Output the [X, Y] coordinate of the center of the cell containing the given text.  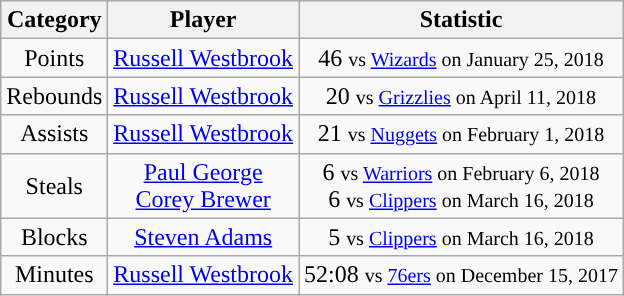
Steven Adams [204, 237]
5 vs Clippers on March 16, 2018 [460, 237]
21 vs Nuggets on February 1, 2018 [460, 134]
6 vs Warriors on February 6, 20186 vs Clippers on March 16, 2018 [460, 186]
Assists [54, 134]
Points [54, 58]
Rebounds [54, 96]
Paul GeorgeCorey Brewer [204, 186]
Statistic [460, 20]
52:08 vs 76ers on December 15, 2017 [460, 275]
Steals [54, 186]
Player [204, 20]
Category [54, 20]
Minutes [54, 275]
Blocks [54, 237]
46 vs Wizards on January 25, 2018 [460, 58]
20 vs Grizzlies on April 11, 2018 [460, 96]
